Capture the cell that displays the provided text and extract its [X, Y] central coordinate. 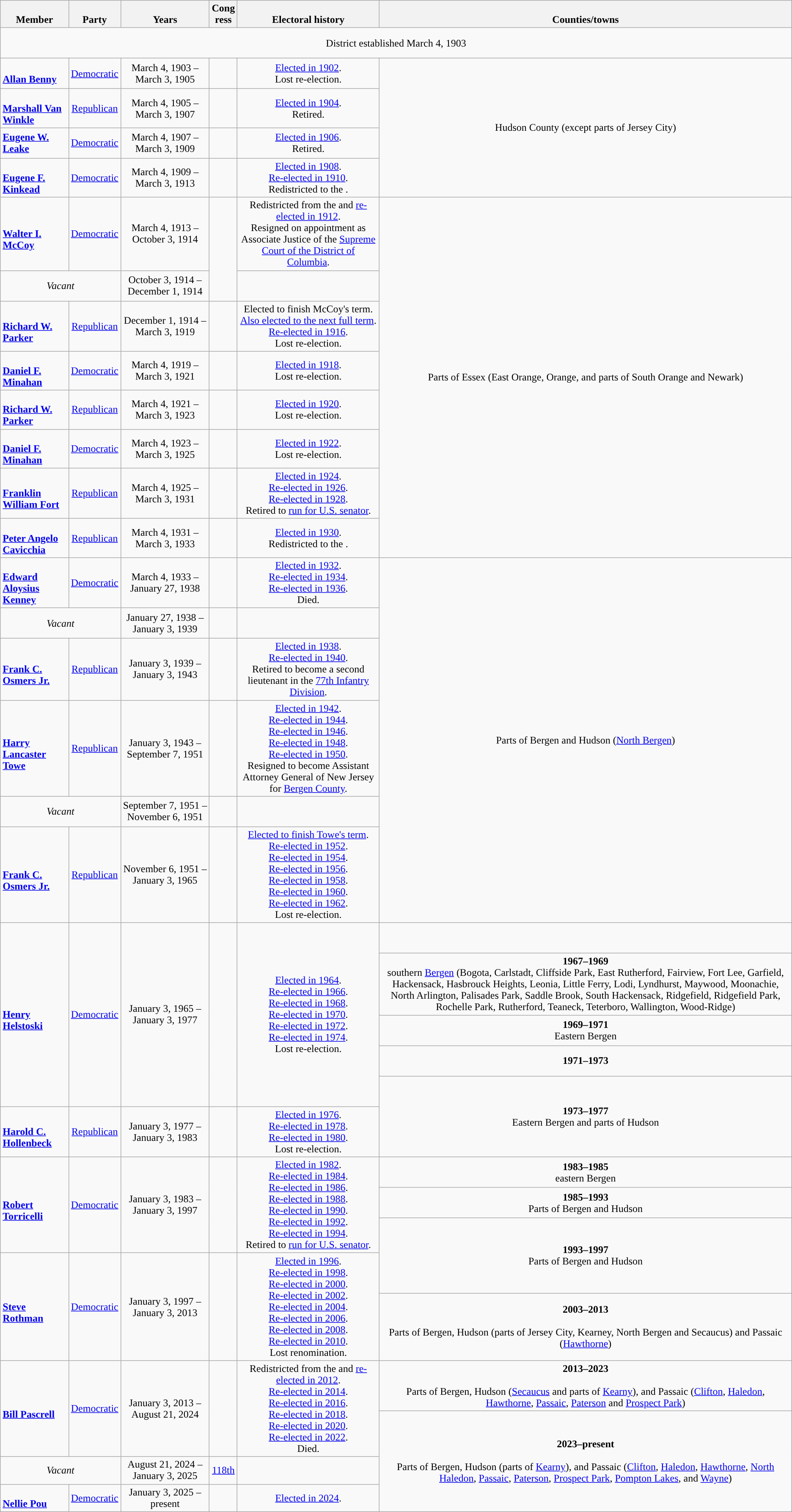
October 3, 1914 –December 1, 1914 [165, 286]
March 4, 1919 –March 3, 1921 [165, 371]
Steve Rothman [35, 1307]
Hudson County (except parts of Jersey City) [586, 128]
Elected in 1924.Re-elected in 1926.Re-elected in 1928.Retired to run for U.S. senator. [308, 493]
Edward Aloysius Kenney [35, 582]
September 7, 1951 –November 6, 1951 [165, 812]
January 3, 1997 –January 3, 2013 [165, 1307]
2003–2013Parts of Bergen, Hudson (parts of Jersey City, Kearney, North Bergen and Secaucus) and Passaic (Hawthorne) [586, 1327]
Bill Pascrell [35, 1408]
Nellie Pou [35, 1498]
January 3, 1943 –September 7, 1951 [165, 748]
January 3, 2025 – present [165, 1498]
Parts of Bergen and Hudson (North Bergen) [586, 740]
1993–1997Parts of Bergen and Hudson [586, 1256]
November 6, 1951 –January 3, 1965 [165, 875]
1983–1985eastern Bergen [586, 1172]
March 4, 1933 –January 27, 1938 [165, 582]
January 3, 2013 –August 21, 2024 [165, 1408]
January 27, 1938 –January 3, 1939 [165, 623]
Member [35, 14]
March 4, 1925 –March 3, 1931 [165, 493]
January 3, 1983 –January 3, 1997 [165, 1205]
1985–1993Parts of Bergen and Hudson [586, 1203]
March 4, 1905 –March 3, 1907 [165, 108]
Party [95, 14]
Congress [223, 14]
1971–1973 [586, 1061]
January 3, 1965 –January 3, 1977 [165, 1015]
Counties/towns [586, 14]
Elected in 1976.Re-elected in 1978.Re-elected in 1980.Lost re-election. [308, 1132]
Elected in 2024. [308, 1498]
Elected in 1906.Retired. [308, 143]
Peter Angelo Cavicchia [35, 538]
Elected in 1938.Re-elected in 1940.Retired to become a second lieutenant in the 77th Infantry Division. [308, 669]
Elected in 1908.Re-elected in 1910.Redistricted to the . [308, 178]
Eugene W. Leake [35, 143]
March 4, 1931 –March 3, 1933 [165, 538]
Electoral history [308, 14]
March 4, 1907 –March 3, 1909 [165, 143]
Henry Helstoski [35, 1015]
Eugene F. Kinkead [35, 178]
Elected in 1930.Redistricted to the . [308, 538]
Harry Lancaster Towe [35, 748]
Allan Benny [35, 74]
Franklin William Fort [35, 493]
March 4, 1921 –March 3, 1923 [165, 410]
118th [223, 1470]
December 1, 1914 –March 3, 1919 [165, 326]
Elected in 1904.Retired. [308, 108]
Elected in 1902.Lost re-election. [308, 74]
1973–1977Eastern Bergen and parts of Hudson [586, 1116]
Elected in 1922.Lost re-election. [308, 449]
Years [165, 14]
Parts of Essex (East Orange, Orange, and parts of South Orange and Newark) [586, 377]
Redistricted from the and re-elected in 2012.Re-elected in 2014.Re-elected in 2016.Re-elected in 2018.Re-elected in 2020.Re-elected in 2022.Died. [308, 1408]
March 4, 1913 –October 3, 1914 [165, 234]
Elected to finish McCoy's term.Also elected to the next full term.Re-elected in 1916.Lost re-election. [308, 326]
Elected in 1920.Lost re-election. [308, 410]
2013–2023Parts of Bergen, Hudson (Secaucus and parts of Kearny), and Passaic (Clifton, Haledon, Hawthorne, Passaic, Paterson and Prospect Park) [586, 1385]
March 4, 1903 –March 3, 1905 [165, 74]
March 4, 1909 –March 3, 1913 [165, 178]
January 3, 1977 –January 3, 1983 [165, 1132]
Elected in 1964.Re-elected in 1966.Re-elected in 1968.Re-elected in 1970.Re-elected in 1972.Re-elected in 1974.Lost re-election. [308, 1015]
1969–1971Eastern Bergen [586, 1030]
Walter I. McCoy [35, 234]
District established March 4, 1903 [396, 43]
Robert Torricelli [35, 1205]
August 21, 2024 – January 3, 2025 [165, 1470]
Elected in 1918.Lost re-election. [308, 371]
Marshall Van Winkle [35, 108]
January 3, 1939 –January 3, 1943 [165, 669]
Elected in 1932.Re-elected in 1934.Re-elected in 1936.Died. [308, 582]
Harold C. Hollenbeck [35, 1132]
Redistricted from the and re-elected in 1912.Resigned on appointment as Associate Justice of the Supreme Court of the District of Columbia. [308, 234]
March 4, 1923 –March 3, 1925 [165, 449]
